Detect which cell encompasses the target text, then output its (X, Y) center coordinate. 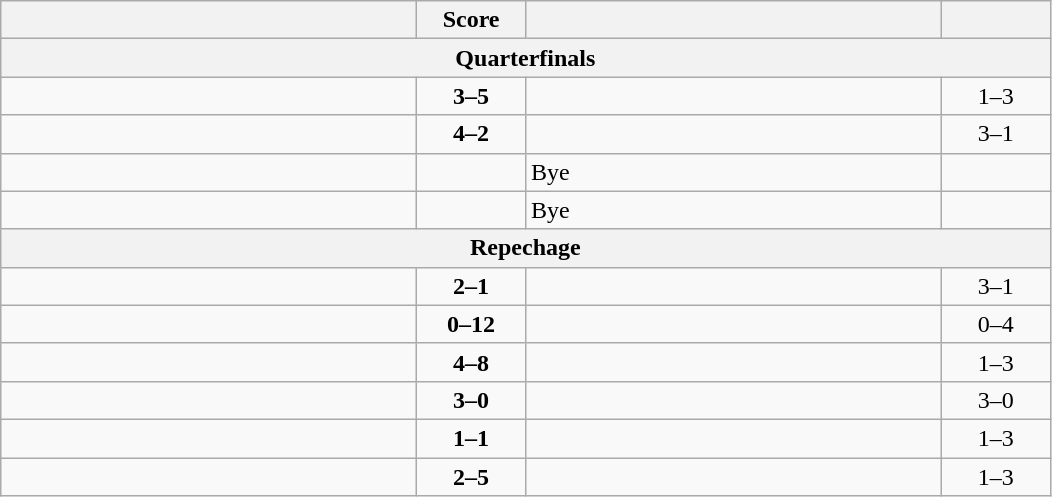
0–12 (472, 324)
2–5 (472, 477)
1–1 (472, 438)
Score (472, 20)
2–1 (472, 286)
Repechage (526, 248)
3–5 (472, 96)
0–4 (996, 324)
4–8 (472, 362)
Quarterfinals (526, 58)
4–2 (472, 134)
